Return the (X, Y) coordinate for the center point of the cell that contains the specified text.  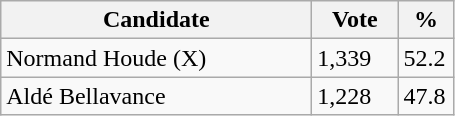
47.8 (426, 96)
% (426, 20)
Aldé Bellavance (156, 96)
1,228 (355, 96)
1,339 (355, 58)
Normand Houde (X) (156, 58)
Vote (355, 20)
52.2 (426, 58)
Candidate (156, 20)
